Return the (x, y) coordinate for the center point of the cell that contains the specified text.  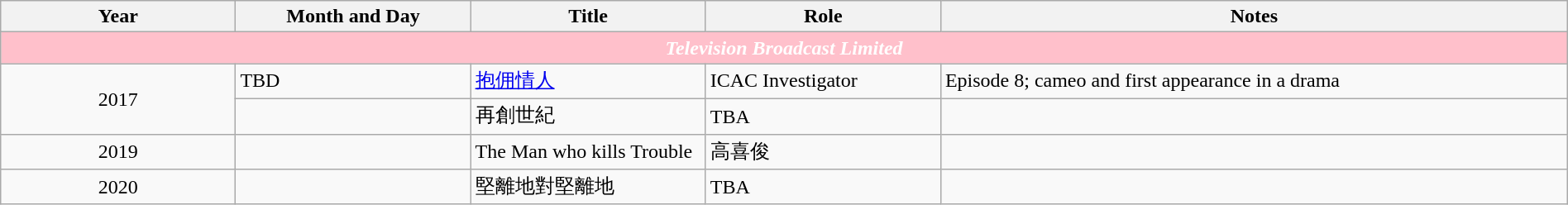
Month and Day (353, 17)
再創世紀 (588, 116)
Year (118, 17)
2019 (118, 152)
TBD (353, 81)
The Man who kills Trouble (588, 152)
Episode 8; cameo and first appearance in a drama (1254, 81)
Television Broadcast Limited (784, 48)
Role (823, 17)
ICAC Investigator (823, 81)
堅離地對堅離地 (588, 187)
2017 (118, 99)
2020 (118, 187)
高喜俊 (823, 152)
Title (588, 17)
抱佣情人 (588, 81)
Notes (1254, 17)
